Extract the [x, y] coordinate from the center of the cell holding the provided text.  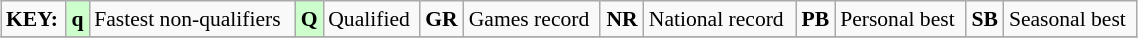
Personal best [900, 19]
NR [622, 19]
GR [442, 19]
Qualified [371, 19]
National record [720, 19]
Fastest non-qualifiers [192, 19]
SB [985, 19]
Seasonal best [1070, 19]
Games record [532, 19]
KEY: [34, 19]
PB [816, 19]
Q [309, 19]
q [78, 19]
